Search for the cell housing the specified text and yield its [x, y] center coordinate. 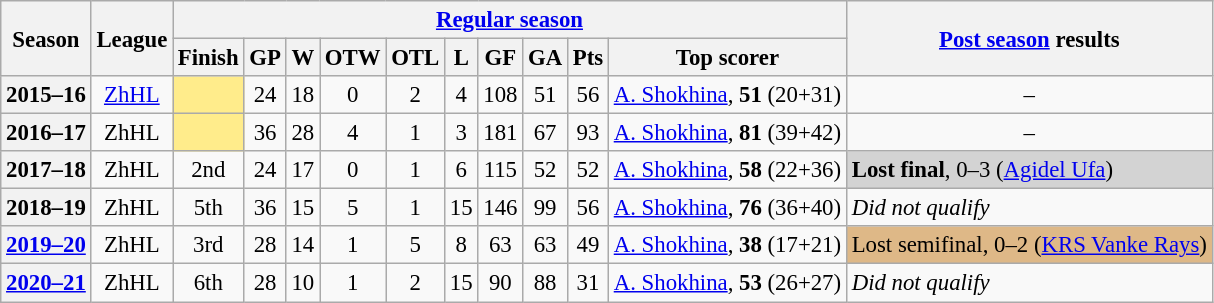
181 [500, 133]
90 [500, 283]
2017–18 [46, 170]
88 [546, 283]
3rd [208, 245]
Regular season [510, 20]
3 [462, 133]
2015–16 [46, 95]
A. Shokhina, 51 (20+31) [727, 95]
108 [500, 95]
2016–17 [46, 133]
2019–20 [46, 245]
Season [46, 38]
31 [588, 283]
Lost final, 0–3 (Agidel Ufa) [1029, 170]
99 [546, 208]
League [132, 38]
10 [302, 283]
115 [500, 170]
67 [546, 133]
GA [546, 58]
A. Shokhina, 58 (22+36) [727, 170]
A. Shokhina, 81 (39+42) [727, 133]
Post season results [1029, 38]
5th [208, 208]
Lost semifinal, 0–2 (KRS Vanke Rays) [1029, 245]
51 [546, 95]
Top scorer [727, 58]
L [462, 58]
W [302, 58]
Finish [208, 58]
49 [588, 245]
93 [588, 133]
8 [462, 245]
6th [208, 283]
2nd [208, 170]
6 [462, 170]
17 [302, 170]
Pts [588, 58]
A. Shokhina, 76 (36+40) [727, 208]
18 [302, 95]
A. Shokhina, 38 (17+21) [727, 245]
14 [302, 245]
GF [500, 58]
OTW [353, 58]
146 [500, 208]
OTL [416, 58]
2020–21 [46, 283]
2018–19 [46, 208]
A. Shokhina, 53 (26+27) [727, 283]
GP [265, 58]
